Locate the cell with the specified text and output its (X, Y) center coordinate. 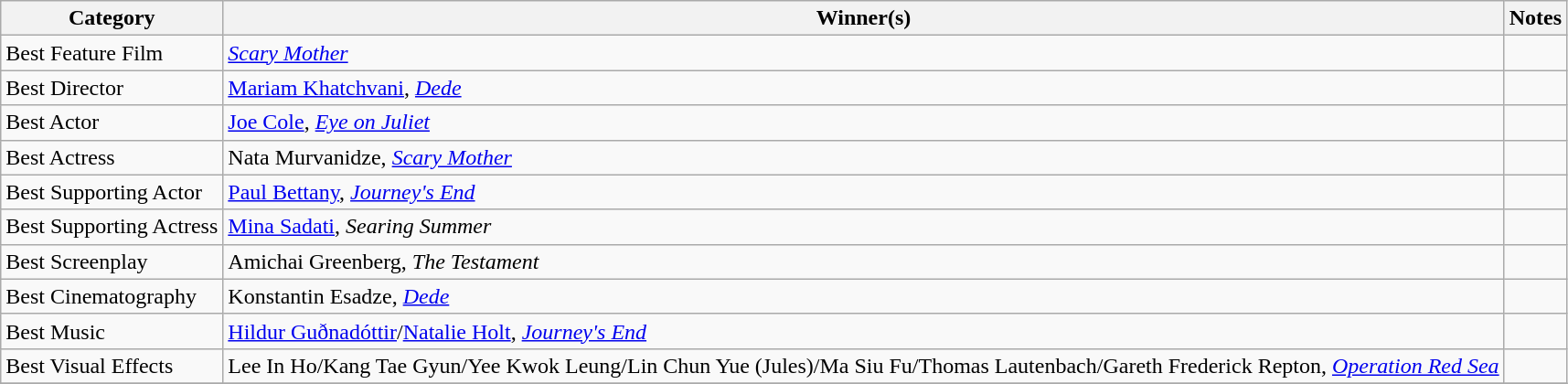
Best Visual Effects (112, 366)
Winner(s) (863, 18)
Category (112, 18)
Best Supporting Actor (112, 192)
Hildur Guðnadóttir/Natalie Holt, Journey's End (863, 331)
Best Actress (112, 157)
Mina Sadati, Searing Summer (863, 227)
Best Actor (112, 123)
Lee In Ho/Kang Tae Gyun/Yee Kwok Leung/Lin Chun Yue (Jules)/Ma Siu Fu/Thomas Lautenbach/Gareth Frederick Repton, Operation Red Sea (863, 366)
Paul Bettany, Journey's End (863, 192)
Amichai Greenberg, The Testament (863, 261)
Joe Cole, Eye on Juliet (863, 123)
Best Supporting Actress (112, 227)
Nata Murvanidze, Scary Mother (863, 157)
Scary Mother (863, 53)
Best Music (112, 331)
Konstantin Esadze, Dede (863, 296)
Notes (1535, 18)
Best Screenplay (112, 261)
Best Cinematography (112, 296)
Best Director (112, 88)
Best Feature Film (112, 53)
Mariam Khatchvani, Dede (863, 88)
